Locate the cell with the specified text and output its (X, Y) center coordinate. 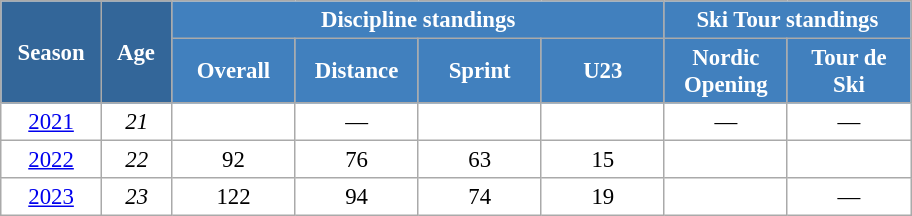
19 (602, 197)
76 (356, 160)
63 (480, 160)
U23 (602, 72)
Sprint (480, 72)
NordicOpening (726, 72)
23 (136, 197)
122 (234, 197)
Discipline standings (418, 20)
94 (356, 197)
Overall (234, 72)
92 (234, 160)
Age (136, 52)
Season (52, 52)
Tour deSki (848, 72)
22 (136, 160)
2021 (52, 122)
21 (136, 122)
2023 (52, 197)
74 (480, 197)
15 (602, 160)
2022 (52, 160)
Distance (356, 72)
Ski Tour standings (787, 20)
